Pinpoint the cell where the given text exists, returning its [X, Y] midpoint coordinate. 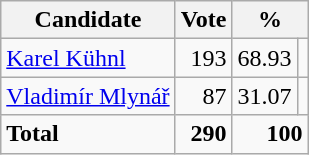
193 [204, 58]
% [270, 20]
31.07 [264, 96]
Vote [204, 20]
290 [204, 134]
Total [88, 134]
100 [270, 134]
87 [204, 96]
Candidate [88, 20]
68.93 [264, 58]
Vladimír Mlynář [88, 96]
Karel Kühnl [88, 58]
